Find where the given text appears and provide that cell's center as [X, Y] coordinate. 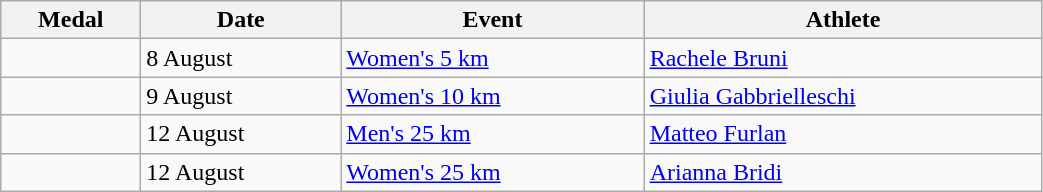
Women's 10 km [492, 96]
Men's 25 km [492, 134]
Event [492, 20]
Date [241, 20]
Matteo Furlan [843, 134]
9 August [241, 96]
Women's 25 km [492, 172]
Athlete [843, 20]
Rachele Bruni [843, 58]
Giulia Gabbrielleschi [843, 96]
8 August [241, 58]
Medal [71, 20]
Arianna Bridi [843, 172]
Women's 5 km [492, 58]
